Detect which cell encompasses the target text, then output its (X, Y) center coordinate. 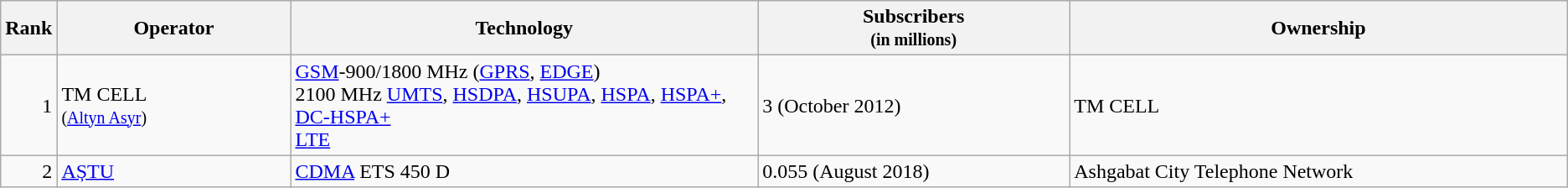
0.055 (August 2018) (914, 171)
GSM-900/1800 MHz (GPRS, EDGE) 2100 MHz UMTS, HSDPA, HSUPA, HSPA, HSPA+, DC-HSPA+ LTE (524, 106)
Operator (174, 29)
Ashgabat City Telephone Network (1318, 171)
1 (28, 106)
TM CELL (Altyn Asyr) (174, 106)
CDMA ETS 450 D (524, 171)
3 (October 2012) (914, 106)
Technology (524, 29)
2 (28, 171)
TM CELL (1318, 106)
Subscribers(in millions) (914, 29)
AȘTU (174, 171)
Rank (28, 29)
Ownership (1318, 29)
